Provide the (X, Y) coordinate of the cell's center where the given text is located.  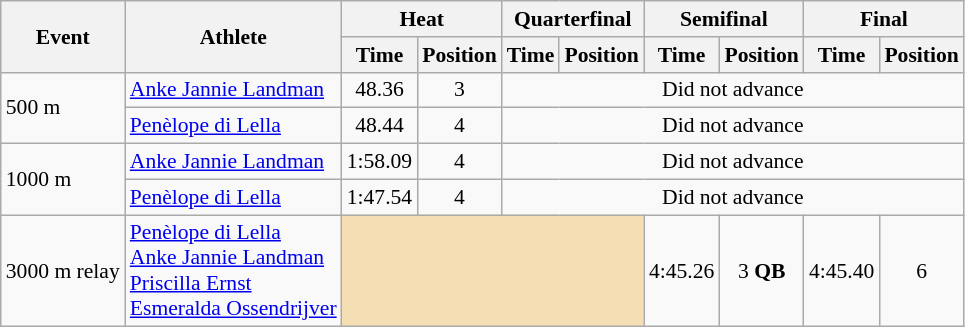
4:45.40 (842, 271)
Heat (422, 19)
3000 m relay (63, 271)
6 (921, 271)
3 (459, 90)
48.44 (380, 126)
48.36 (380, 90)
4:45.26 (682, 271)
Athlete (234, 36)
1:47.54 (380, 197)
1000 m (63, 180)
Semifinal (724, 19)
3 QB (761, 271)
Event (63, 36)
Penèlope di LellaAnke Jannie LandmanPriscilla ErnstEsmeralda Ossendrijver (234, 271)
Quarterfinal (573, 19)
1:58.09 (380, 162)
500 m (63, 108)
Final (884, 19)
